Return [X, Y] of the center of cell containing provided text 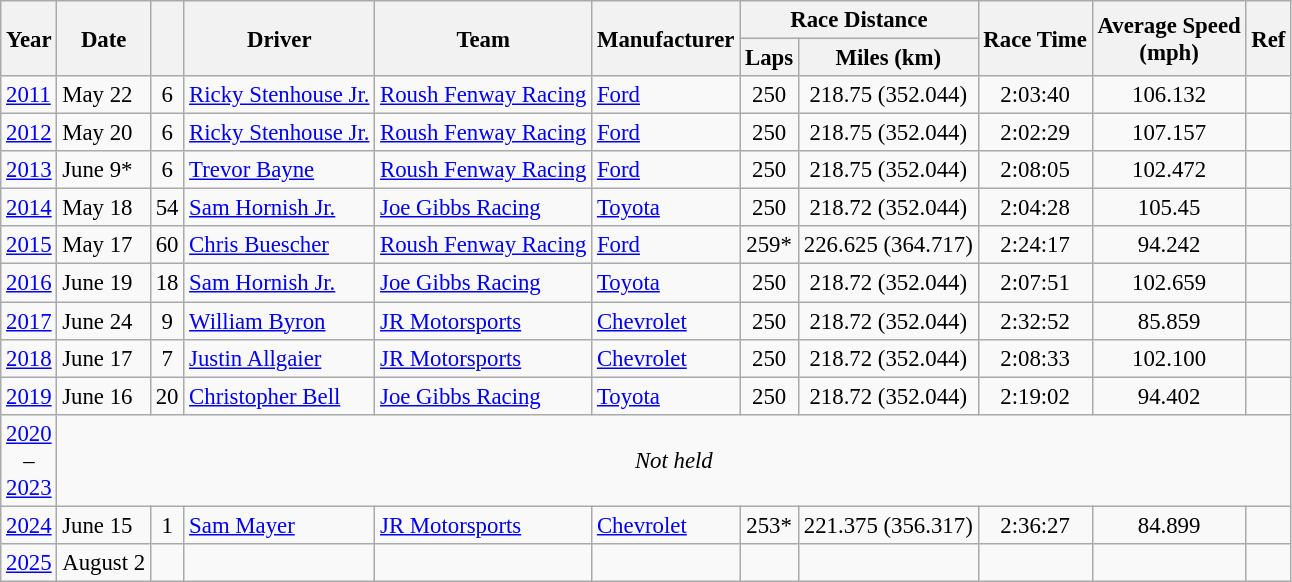
2024 [29, 525]
Not held [674, 460]
54 [166, 208]
May 22 [104, 95]
June 24 [104, 321]
2025 [29, 563]
2018 [29, 358]
2014 [29, 208]
2:19:02 [1035, 396]
Race Time [1035, 38]
May 20 [104, 133]
2:08:05 [1035, 170]
August 2 [104, 563]
Ref [1268, 38]
2012 [29, 133]
2011 [29, 95]
18 [166, 283]
102.659 [1169, 283]
2017 [29, 321]
1 [166, 525]
2016 [29, 283]
2013 [29, 170]
106.132 [1169, 95]
May 18 [104, 208]
60 [166, 245]
Miles (km) [888, 58]
105.45 [1169, 208]
Manufacturer [666, 38]
Date [104, 38]
226.625 (364.717) [888, 245]
May 17 [104, 245]
20 [166, 396]
94.242 [1169, 245]
June 15 [104, 525]
William Byron [280, 321]
2:07:51 [1035, 283]
2:04:28 [1035, 208]
June 19 [104, 283]
Christopher Bell [280, 396]
253* [770, 525]
2:03:40 [1035, 95]
94.402 [1169, 396]
102.100 [1169, 358]
Sam Mayer [280, 525]
85.859 [1169, 321]
Justin Allgaier [280, 358]
Team [484, 38]
2020–2023 [29, 460]
Laps [770, 58]
2:36:27 [1035, 525]
84.899 [1169, 525]
Driver [280, 38]
259* [770, 245]
2:08:33 [1035, 358]
2:32:52 [1035, 321]
Chris Buescher [280, 245]
Average Speed(mph) [1169, 38]
June 16 [104, 396]
Race Distance [859, 20]
2:02:29 [1035, 133]
Year [29, 38]
107.157 [1169, 133]
9 [166, 321]
Trevor Bayne [280, 170]
2:24:17 [1035, 245]
221.375 (356.317) [888, 525]
7 [166, 358]
2019 [29, 396]
2015 [29, 245]
June 9* [104, 170]
June 17 [104, 358]
102.472 [1169, 170]
